Extract the [X, Y] coordinate from the center of the cell holding the provided text.  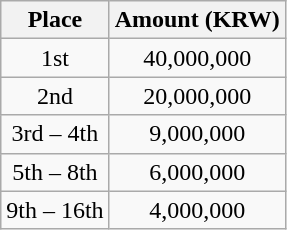
9,000,000 [197, 134]
6,000,000 [197, 172]
1st [55, 58]
20,000,000 [197, 96]
2nd [55, 96]
4,000,000 [197, 210]
Place [55, 20]
9th – 16th [55, 210]
3rd – 4th [55, 134]
40,000,000 [197, 58]
Amount (KRW) [197, 20]
5th – 8th [55, 172]
